Return the [x, y] coordinate for the center point of the cell that contains the specified text.  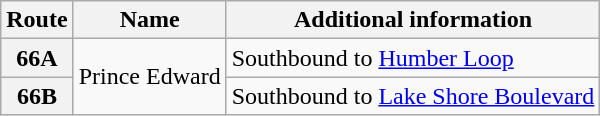
Additional information [413, 20]
66A [37, 58]
66B [37, 96]
Prince Edward [150, 77]
Southbound to Humber Loop [413, 58]
Route [37, 20]
Name [150, 20]
Southbound to Lake Shore Boulevard [413, 96]
